Locate the cell with the specified text and output its [X, Y] center coordinate. 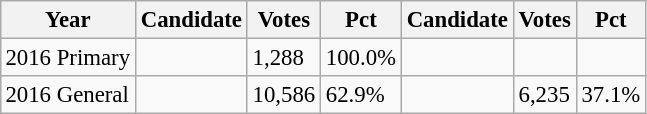
1,288 [284, 57]
37.1% [610, 95]
10,586 [284, 95]
100.0% [362, 57]
Year [68, 20]
2016 General [68, 95]
2016 Primary [68, 57]
62.9% [362, 95]
6,235 [544, 95]
